From the cell containing the given text, extract its center point as [x, y] coordinate. 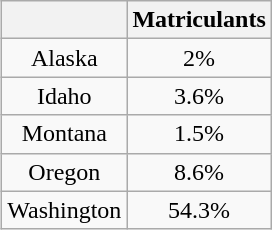
Matriculants [199, 20]
Alaska [64, 58]
1.5% [199, 134]
2% [199, 58]
Montana [64, 134]
Idaho [64, 96]
8.6% [199, 172]
54.3% [199, 210]
3.6% [199, 96]
Oregon [64, 172]
Washington [64, 210]
